Return the [x, y] coordinate for the center point of the cell that contains the specified text.  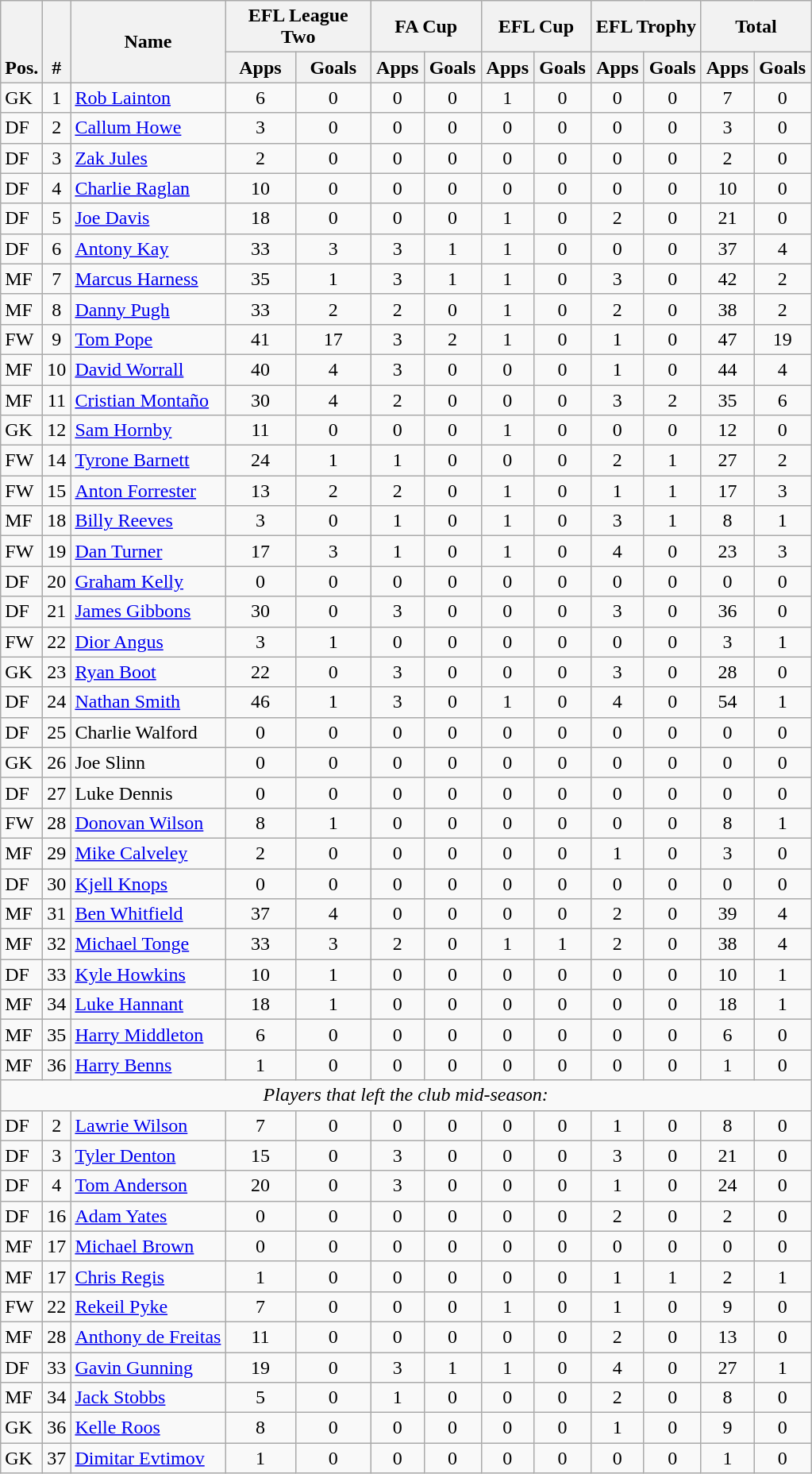
Tom Pope [148, 339]
41 [260, 339]
Anton Forrester [148, 491]
Anthony de Freitas [148, 1337]
Joe Slinn [148, 762]
Tyler Denton [148, 1156]
Ben Whitfield [148, 914]
Harry Middleton [148, 1035]
Nathan Smith [148, 702]
44 [727, 369]
Chris Regis [148, 1276]
Kelle Roos [148, 1428]
Kyle Howkins [148, 974]
Dior Angus [148, 642]
Jack Stobbs [148, 1398]
FA Cup [425, 27]
Players that left the club mid-season: [406, 1095]
Luke Hannant [148, 1005]
Mike Calveley [148, 853]
Luke Dennis [148, 793]
Danny Pugh [148, 309]
Kjell Knops [148, 884]
16 [57, 1216]
Harry Benns [148, 1065]
Pos. [22, 41]
EFL Trophy [646, 27]
Charlie Raglan [148, 188]
Charlie Walford [148, 732]
26 [57, 762]
54 [727, 702]
32 [57, 944]
David Worrall [148, 369]
Michael Tonge [148, 944]
# [57, 41]
47 [727, 339]
Total [756, 27]
Tom Anderson [148, 1186]
Callum Howe [148, 128]
40 [260, 369]
46 [260, 702]
31 [57, 914]
Name [148, 41]
Marcus Harness [148, 279]
Michael Brown [148, 1246]
14 [57, 461]
Dimitar Evtimov [148, 1458]
Adam Yates [148, 1216]
Zak Jules [148, 158]
Rekeil Pyke [148, 1306]
39 [727, 914]
42 [727, 279]
Antony Kay [148, 249]
Sam Hornby [148, 430]
Rob Lainton [148, 98]
Ryan Boot [148, 672]
Donovan Wilson [148, 823]
James Gibbons [148, 612]
Cristian Montaño [148, 399]
Lawrie Wilson [148, 1125]
Tyrone Barnett [148, 461]
EFL Cup [537, 27]
Billy Reeves [148, 521]
25 [57, 732]
Graham Kelly [148, 581]
Gavin Gunning [148, 1367]
EFL League Two [298, 27]
29 [57, 853]
Dan Turner [148, 551]
Joe Davis [148, 218]
